Capture the cell that displays the provided text and extract its [X, Y] central coordinate. 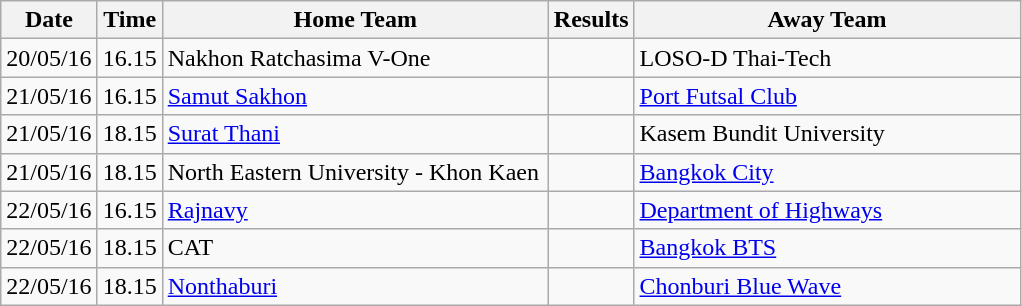
Port Futsal Club [827, 96]
LOSO-D Thai-Tech [827, 58]
Nonthaburi [355, 286]
Department of Highways [827, 210]
North Eastern University - Khon Kaen [355, 172]
Bangkok City [827, 172]
Chonburi Blue Wave [827, 286]
CAT [355, 248]
Away Team [827, 20]
Results [591, 20]
Samut Sakhon [355, 96]
Surat Thani [355, 134]
Nakhon Ratchasima V-One [355, 58]
Rajnavy [355, 210]
Time [130, 20]
Bangkok BTS [827, 248]
Kasem Bundit University [827, 134]
Date [49, 20]
Home Team [355, 20]
20/05/16 [49, 58]
